Extract the (x, y) coordinate from the center of the cell holding the provided text.  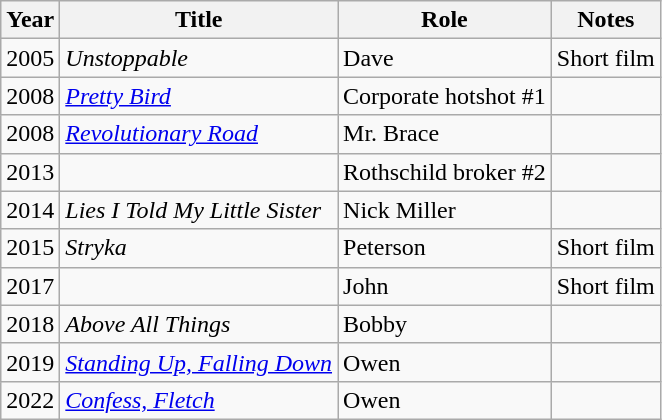
Above All Things (199, 324)
2005 (30, 58)
Notes (606, 20)
Corporate hotshot #1 (445, 96)
2013 (30, 172)
Bobby (445, 324)
Nick Miller (445, 210)
Role (445, 20)
Rothschild broker #2 (445, 172)
Stryka (199, 248)
Revolutionary Road (199, 134)
2017 (30, 286)
Title (199, 20)
2018 (30, 324)
Pretty Bird (199, 96)
Unstoppable (199, 58)
Year (30, 20)
2022 (30, 400)
Confess, Fletch (199, 400)
2014 (30, 210)
Standing Up, Falling Down (199, 362)
Dave (445, 58)
Lies I Told My Little Sister (199, 210)
Peterson (445, 248)
2019 (30, 362)
Mr. Brace (445, 134)
John (445, 286)
2015 (30, 248)
